Find where the given text appears and provide that cell's center as (X, Y) coordinate. 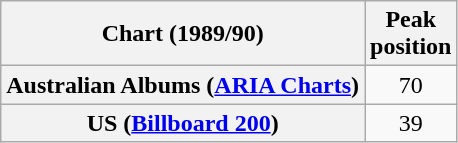
39 (411, 123)
US (Billboard 200) (183, 123)
70 (411, 85)
Chart (1989/90) (183, 34)
Australian Albums (ARIA Charts) (183, 85)
Peakposition (411, 34)
